Extract the (X, Y) coordinate from the center of the cell holding the provided text.  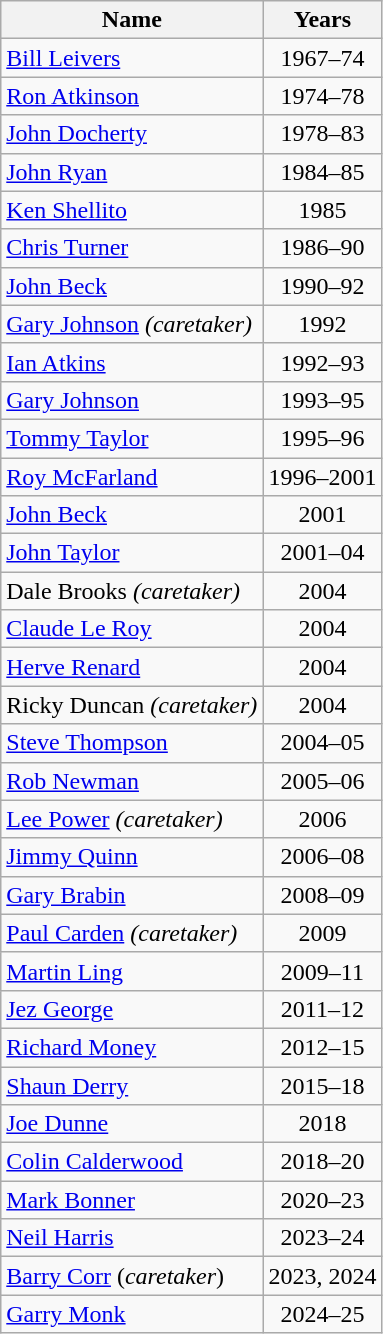
Ron Atkinson (132, 96)
2009–11 (322, 971)
1995–96 (322, 438)
Martin Ling (132, 971)
Tommy Taylor (132, 438)
Paul Carden (caretaker) (132, 933)
2001 (322, 515)
1978–83 (322, 134)
Dale Brooks (caretaker) (132, 591)
2020–23 (322, 1200)
1985 (322, 210)
2008–09 (322, 895)
Ricky Duncan (caretaker) (132, 705)
2018 (322, 1124)
Jimmy Quinn (132, 857)
Shaun Derry (132, 1085)
2024–25 (322, 1314)
John Ryan (132, 172)
Ian Atkins (132, 362)
1992–93 (322, 362)
Neil Harris (132, 1238)
Colin Calderwood (132, 1162)
2018–20 (322, 1162)
1993–95 (322, 400)
1996–2001 (322, 477)
Roy McFarland (132, 477)
2023–24 (322, 1238)
1967–74 (322, 58)
2023, 2024 (322, 1276)
Gary Johnson (caretaker) (132, 324)
Garry Monk (132, 1314)
Joe Dunne (132, 1124)
2004–05 (322, 743)
Chris Turner (132, 248)
Gary Johnson (132, 400)
John Taylor (132, 553)
2009 (322, 933)
Mark Bonner (132, 1200)
Richard Money (132, 1047)
2015–18 (322, 1085)
Gary Brabin (132, 895)
John Docherty (132, 134)
Bill Leivers (132, 58)
Steve Thompson (132, 743)
1974–78 (322, 96)
2006–08 (322, 857)
2001–04 (322, 553)
Years (322, 20)
Herve Renard (132, 667)
1986–90 (322, 248)
2011–12 (322, 1009)
Ken Shellito (132, 210)
Jez George (132, 1009)
Name (132, 20)
Barry Corr (caretaker) (132, 1276)
Rob Newman (132, 781)
2005–06 (322, 781)
1984–85 (322, 172)
1992 (322, 324)
2012–15 (322, 1047)
2006 (322, 819)
1990–92 (322, 286)
Claude Le Roy (132, 629)
Lee Power (caretaker) (132, 819)
